Find where the given text appears and provide that cell's center as (X, Y) coordinate. 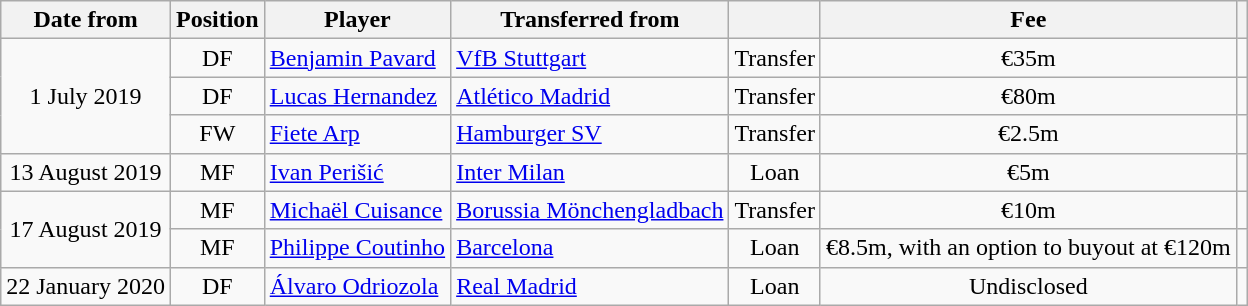
Hamburger SV (590, 134)
Fee (1028, 20)
Real Madrid (590, 286)
€80m (1028, 96)
Borussia Mönchengladbach (590, 210)
Ivan Perišić (357, 172)
€35m (1028, 58)
Philippe Coutinho (357, 248)
1 July 2019 (86, 96)
Date from (86, 20)
Fiete Arp (357, 134)
Inter Milan (590, 172)
VfB Stuttgart (590, 58)
Player (357, 20)
Transferred from (590, 20)
Michaël Cuisance (357, 210)
Undisclosed (1028, 286)
17 August 2019 (86, 229)
13 August 2019 (86, 172)
FW (217, 134)
€5m (1028, 172)
€10m (1028, 210)
€8.5m, with an option to buyout at €120m (1028, 248)
€2.5m (1028, 134)
Atlético Madrid (590, 96)
Position (217, 20)
Lucas Hernandez (357, 96)
Benjamin Pavard (357, 58)
Barcelona (590, 248)
22 January 2020 (86, 286)
Álvaro Odriozola (357, 286)
